Scan for the cell matching the given text and deliver its (x, y) coordinate at center. 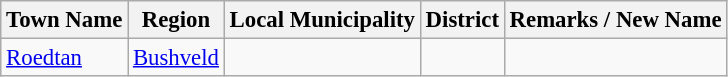
Remarks / New Name (616, 20)
Town Name (64, 20)
Local Municipality (322, 20)
Roedtan (64, 58)
Region (176, 20)
Bushveld (176, 58)
District (462, 20)
